Capture the cell that displays the provided text and extract its [x, y] central coordinate. 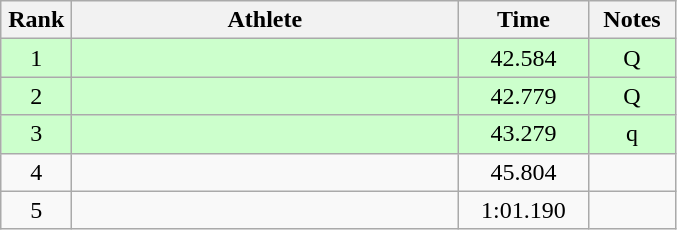
42.779 [524, 96]
q [632, 134]
1 [36, 58]
3 [36, 134]
Notes [632, 20]
Rank [36, 20]
5 [36, 210]
45.804 [524, 172]
Athlete [265, 20]
Time [524, 20]
42.584 [524, 58]
43.279 [524, 134]
1:01.190 [524, 210]
4 [36, 172]
2 [36, 96]
